Scan for the cell matching the given text and deliver its [X, Y] coordinate at center. 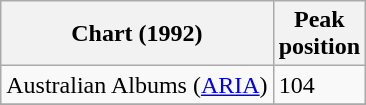
Australian Albums (ARIA) [137, 85]
Chart (1992) [137, 34]
Peakposition [319, 34]
104 [319, 85]
